Determine the (x, y) coordinate at the center of the cell enclosing the given text.  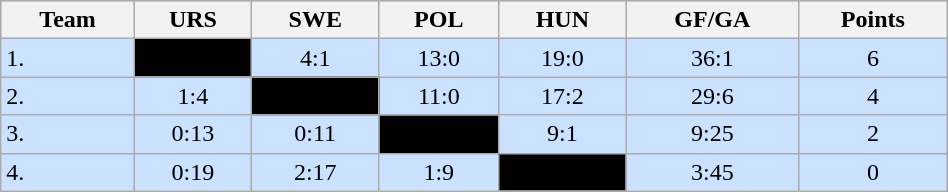
Team (68, 20)
36:1 (712, 58)
0:19 (192, 172)
4 (874, 96)
17:2 (563, 96)
SWE (315, 20)
0:13 (192, 134)
1. (68, 58)
29:6 (712, 96)
2:17 (315, 172)
3:45 (712, 172)
11:0 (439, 96)
0:11 (315, 134)
URS (192, 20)
Points (874, 20)
9:1 (563, 134)
9:25 (712, 134)
HUN (563, 20)
13:0 (439, 58)
POL (439, 20)
GF/GA (712, 20)
19:0 (563, 58)
6 (874, 58)
3. (68, 134)
2 (874, 134)
4:1 (315, 58)
2. (68, 96)
1:9 (439, 172)
0 (874, 172)
1:4 (192, 96)
4. (68, 172)
